Provide the [x, y] coordinate of the cell's center where the given text is located.  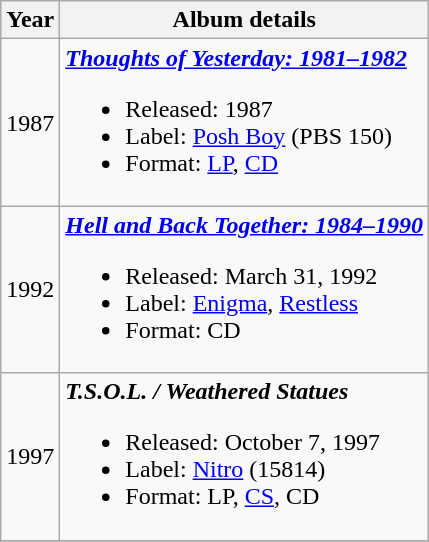
Thoughts of Yesterday: 1981–1982Released: 1987Label: Posh Boy (PBS 150)Format: LP, CD [244, 122]
Hell and Back Together: 1984–1990Released: March 31, 1992Label: Enigma, RestlessFormat: CD [244, 290]
1987 [30, 122]
Album details [244, 20]
T.S.O.L. / Weathered StatuesReleased: October 7, 1997Label: Nitro (15814)Format: LP, CS, CD [244, 456]
1992 [30, 290]
1997 [30, 456]
Year [30, 20]
